For the text-containing cell, return its midpoint in (X, Y) coordinate format. 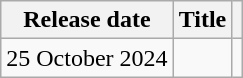
25 October 2024 (87, 58)
Title (202, 20)
Release date (87, 20)
